Detect which cell encompasses the target text, then output its (x, y) center coordinate. 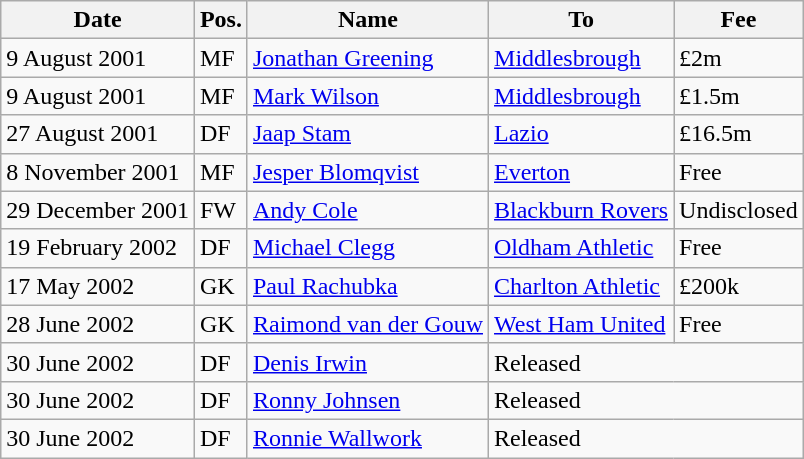
Pos. (220, 20)
Blackburn Rovers (582, 210)
Fee (739, 20)
Date (98, 20)
FW (220, 210)
Andy Cole (368, 210)
Name (368, 20)
19 February 2002 (98, 248)
17 May 2002 (98, 286)
27 August 2001 (98, 134)
28 June 2002 (98, 324)
29 December 2001 (98, 210)
Charlton Athletic (582, 286)
£2m (739, 58)
Ronny Johnsen (368, 400)
Jesper Blomqvist (368, 172)
Mark Wilson (368, 96)
Jaap Stam (368, 134)
To (582, 20)
£200k (739, 286)
Michael Clegg (368, 248)
£1.5m (739, 96)
Ronnie Wallwork (368, 438)
8 November 2001 (98, 172)
Paul Rachubka (368, 286)
Undisclosed (739, 210)
Jonathan Greening (368, 58)
£16.5m (739, 134)
Denis Irwin (368, 362)
Raimond van der Gouw (368, 324)
West Ham United (582, 324)
Oldham Athletic (582, 248)
Lazio (582, 134)
Everton (582, 172)
